Determine the (X, Y) coordinate at the center of the cell enclosing the given text.  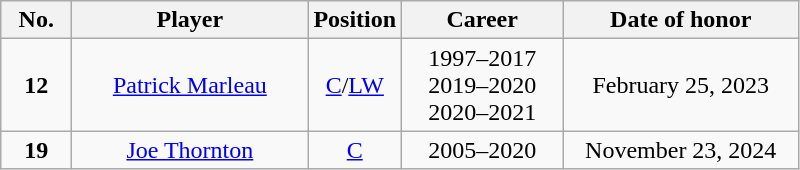
C/LW (355, 85)
Player (190, 20)
No. (36, 20)
2005–2020 (482, 150)
C (355, 150)
November 23, 2024 (681, 150)
Joe Thornton (190, 150)
Date of honor (681, 20)
Patrick Marleau (190, 85)
Career (482, 20)
Position (355, 20)
February 25, 2023 (681, 85)
1997–20172019–20202020–2021 (482, 85)
12 (36, 85)
19 (36, 150)
